Capture the cell that displays the provided text and extract its (x, y) central coordinate. 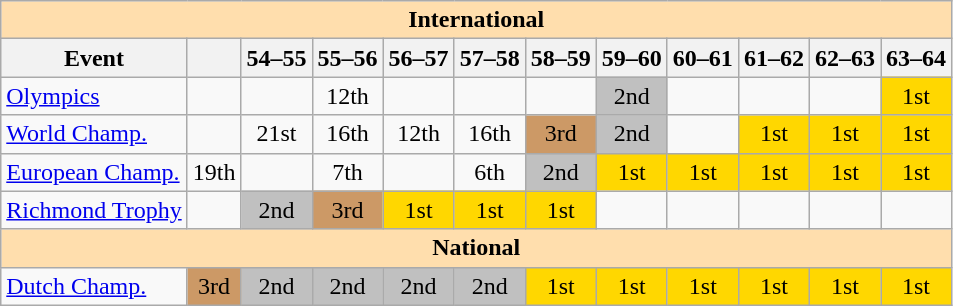
Dutch Champ. (94, 286)
International (476, 20)
60–61 (702, 58)
European Champ. (94, 172)
21st (276, 134)
7th (348, 172)
55–56 (348, 58)
54–55 (276, 58)
National (476, 248)
Richmond Trophy (94, 210)
58–59 (560, 58)
59–60 (632, 58)
56–57 (418, 58)
World Champ. (94, 134)
Event (94, 58)
57–58 (490, 58)
19th (214, 172)
61–62 (774, 58)
63–64 (916, 58)
Olympics (94, 96)
6th (490, 172)
62–63 (844, 58)
